From the cell containing the given text, extract its center point as [X, Y] coordinate. 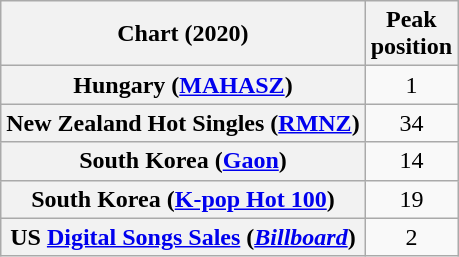
34 [411, 123]
1 [411, 85]
US Digital Songs Sales (Billboard) [183, 237]
2 [411, 237]
19 [411, 199]
South Korea (Gaon) [183, 161]
14 [411, 161]
Chart (2020) [183, 34]
New Zealand Hot Singles (RMNZ) [183, 123]
Peakposition [411, 34]
South Korea (K-pop Hot 100) [183, 199]
Hungary (MAHASZ) [183, 85]
